From the cell containing the given text, extract its center point as [X, Y] coordinate. 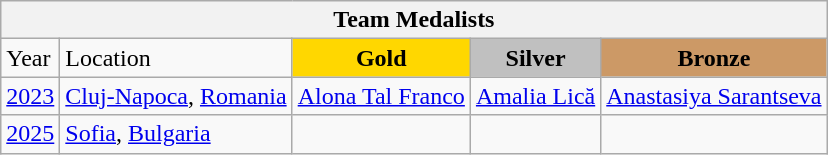
2025 [30, 134]
Team Medalists [414, 20]
2023 [30, 96]
Amalia Lică [535, 96]
Cluj-Napoca, Romania [176, 96]
Location [176, 58]
Bronze [714, 58]
Anastasiya Sarantseva [714, 96]
Sofia, Bulgaria [176, 134]
Gold [381, 58]
Year [30, 58]
Alona Tal Franco [381, 96]
Silver [535, 58]
